Find where the given text appears and provide that cell's center as (X, Y) coordinate. 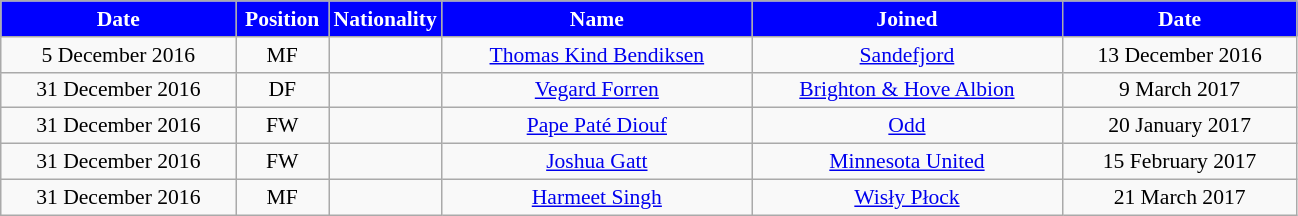
15 February 2017 (1180, 162)
Name (597, 19)
Joshua Gatt (597, 162)
13 December 2016 (1180, 55)
Pape Paté Diouf (597, 126)
DF (282, 90)
Wisły Płock (907, 197)
21 March 2017 (1180, 197)
20 January 2017 (1180, 126)
Vegard Forren (597, 90)
Brighton & Hove Albion (907, 90)
Odd (907, 126)
Harmeet Singh (597, 197)
9 March 2017 (1180, 90)
Nationality (384, 19)
5 December 2016 (118, 55)
Sandefjord (907, 55)
Joined (907, 19)
Position (282, 19)
Thomas Kind Bendiksen (597, 55)
Minnesota United (907, 162)
